Determine the [x, y] coordinate at the center of the cell enclosing the given text.  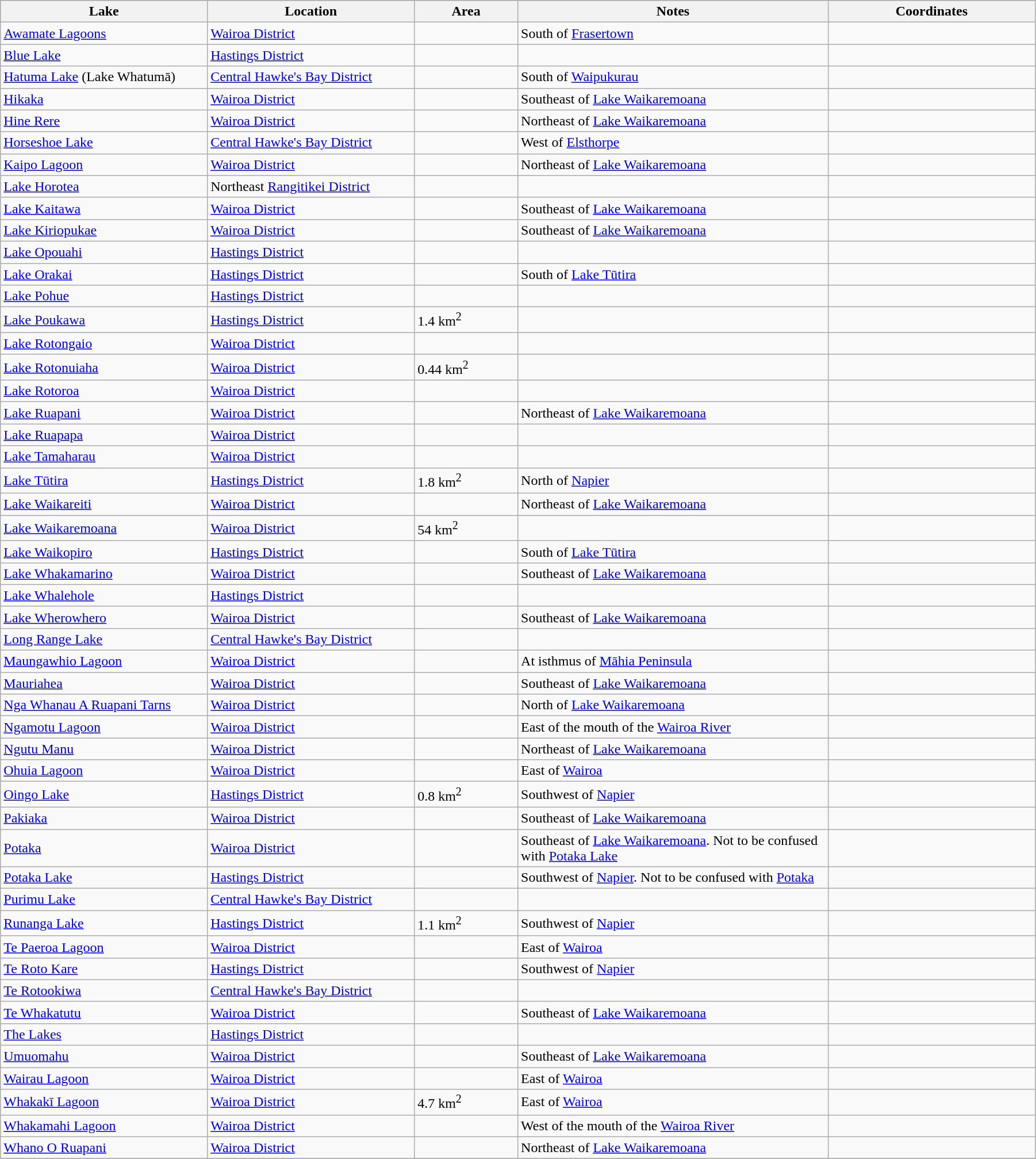
Horseshoe Lake [104, 143]
Southeast of Lake Waikaremoana. Not to be confused with Potaka Lake [673, 848]
Whakamahi Lagoon [104, 1126]
Blue Lake [104, 55]
Umuomahu [104, 1057]
Pakiaka [104, 818]
Lake Tūtira [104, 481]
The Lakes [104, 1035]
Lake Waikopiro [104, 552]
Runanga Lake [104, 924]
1.8 km2 [466, 481]
Potaka Lake [104, 878]
Te Roto Kare [104, 969]
Te Paeroa Lagoon [104, 947]
Lake Kaitawa [104, 208]
East of the mouth of the Wairoa River [673, 727]
Hikaka [104, 99]
Lake Whalehole [104, 595]
Lake Kiriopukae [104, 230]
1.4 km2 [466, 320]
Lake Horotea [104, 186]
Lake Orakai [104, 274]
Lake Ruapapa [104, 435]
North of Lake Waikaremoana [673, 705]
Potaka [104, 848]
Lake Opouahi [104, 252]
South of Waipukurau [673, 77]
Wairau Lagoon [104, 1078]
Lake Rotonuiaha [104, 367]
4.7 km2 [466, 1102]
Nga Whanau A Ruapani Tarns [104, 705]
West of the mouth of the Wairoa River [673, 1126]
Oingo Lake [104, 795]
Awamate Lagoons [104, 33]
Lake Poukawa [104, 320]
Lake Whakamarino [104, 573]
Southwest of Napier. Not to be confused with Potaka [673, 878]
Location [311, 12]
South of Frasertown [673, 33]
At isthmus of Māhia Peninsula [673, 661]
Area [466, 12]
Whakakī Lagoon [104, 1102]
Lake Wherowhero [104, 617]
West of Elsthorpe [673, 143]
54 km2 [466, 528]
Coordinates [931, 12]
Ngamotu Lagoon [104, 727]
Lake Ruapani [104, 413]
Lake [104, 12]
Hine Rere [104, 121]
0.8 km2 [466, 795]
North of Napier [673, 481]
Long Range Lake [104, 639]
Purimu Lake [104, 900]
Kaipo Lagoon [104, 165]
Te Rotookiwa [104, 990]
Lake Rotoroa [104, 391]
Mauriahea [104, 683]
Notes [673, 12]
Te Whakatutu [104, 1012]
0.44 km2 [466, 367]
Ngutu Manu [104, 749]
Northeast Rangitikei District [311, 186]
Maungawhio Lagoon [104, 661]
Ohuia Lagoon [104, 771]
1.1 km2 [466, 924]
Whano O Ruapani [104, 1147]
Hatuma Lake (Lake Whatumā) [104, 77]
Lake Pohue [104, 296]
Lake Rotongaio [104, 343]
Lake Waikareiti [104, 504]
Lake Waikaremoana [104, 528]
Lake Tamaharau [104, 457]
